Return (x, y) of the center of cell containing provided text 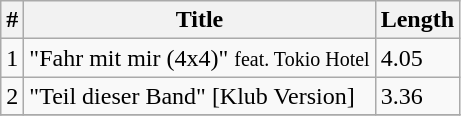
4.05 (417, 58)
3.36 (417, 96)
# (12, 20)
1 (12, 58)
"Teil dieser Band" [Klub Version] (200, 96)
"Fahr mit mir (4x4)" feat. Tokio Hotel (200, 58)
Title (200, 20)
Length (417, 20)
2 (12, 96)
